Locate the cell with the specified text and output its (x, y) center coordinate. 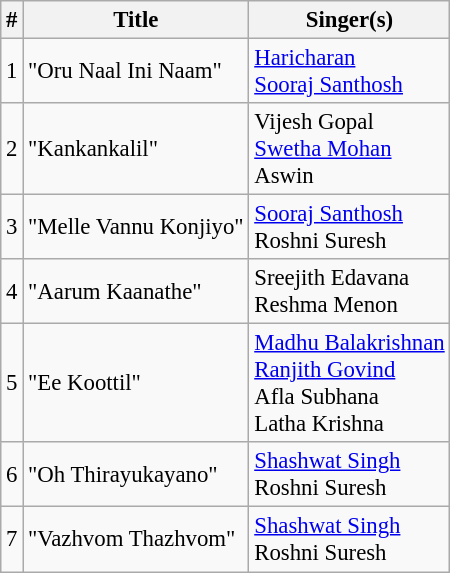
3 (12, 228)
"Ee Koottil" (136, 384)
Title (136, 20)
HaricharanSooraj Santhosh (350, 72)
"Aarum Kaanathe" (136, 292)
"Melle Vannu Konjiyo" (136, 228)
"Oru Naal Ini Naam" (136, 72)
Vijesh GopalSwetha MohanAswin (350, 149)
6 (12, 474)
2 (12, 149)
"Kankankalil" (136, 149)
"Vazhvom Thazhvom" (136, 540)
"Oh Thirayukayano" (136, 474)
1 (12, 72)
# (12, 20)
Singer(s) (350, 20)
4 (12, 292)
5 (12, 384)
7 (12, 540)
Madhu BalakrishnanRanjith GovindAfla SubhanaLatha Krishna (350, 384)
Sreejith EdavanaReshma Menon (350, 292)
Sooraj SanthoshRoshni Suresh (350, 228)
